Extract the [X, Y] coordinate from the center of the cell holding the provided text.  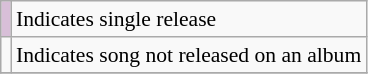
Indicates single release [188, 19]
Indicates song not released on an album [188, 55]
